Return the (X, Y) coordinate for the center point of the cell that contains the specified text.  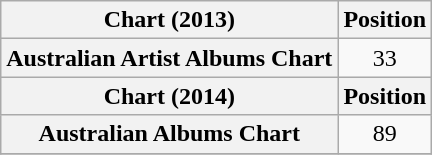
Australian Artist Albums Chart (170, 58)
89 (385, 134)
33 (385, 58)
Australian Albums Chart (170, 134)
Chart (2014) (170, 96)
Chart (2013) (170, 20)
